Find where the given text appears and provide that cell's center as (X, Y) coordinate. 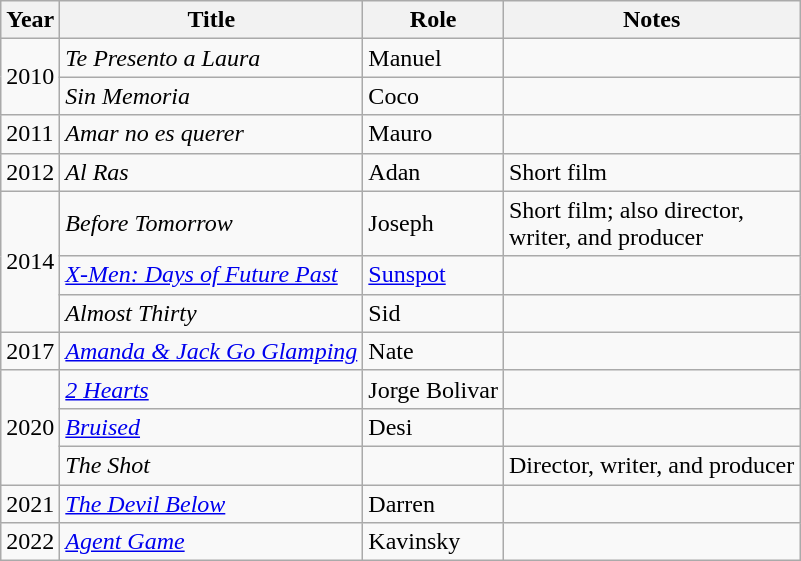
Coco (434, 96)
Amanda & Jack Go Glamping (212, 351)
2017 (30, 351)
2012 (30, 172)
Joseph (434, 224)
Sunspot (434, 275)
Darren (434, 503)
Short film (651, 172)
Short film; also director,writer, and producer (651, 224)
Before Tomorrow (212, 224)
Role (434, 20)
X-Men: Days of Future Past (212, 275)
Jorge Bolivar (434, 389)
Manuel (434, 58)
Bruised (212, 427)
Amar no es querer (212, 134)
Almost Thirty (212, 313)
Te Presento a Laura (212, 58)
Agent Game (212, 542)
Desi (434, 427)
The Devil Below (212, 503)
Nate (434, 351)
2022 (30, 542)
Kavinsky (434, 542)
The Shot (212, 465)
Al Ras (212, 172)
2021 (30, 503)
Year (30, 20)
Sid (434, 313)
Mauro (434, 134)
Sin Memoria (212, 96)
Director, writer, and producer (651, 465)
2020 (30, 427)
2 Hearts (212, 389)
Notes (651, 20)
Title (212, 20)
Adan (434, 172)
2010 (30, 77)
2014 (30, 262)
2011 (30, 134)
